Find where the given text appears and provide that cell's center as [X, Y] coordinate. 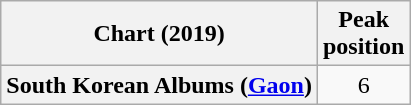
Chart (2019) [160, 34]
Peakposition [363, 34]
South Korean Albums (Gaon) [160, 85]
6 [363, 85]
